For the text-containing cell, return its midpoint in [x, y] coordinate format. 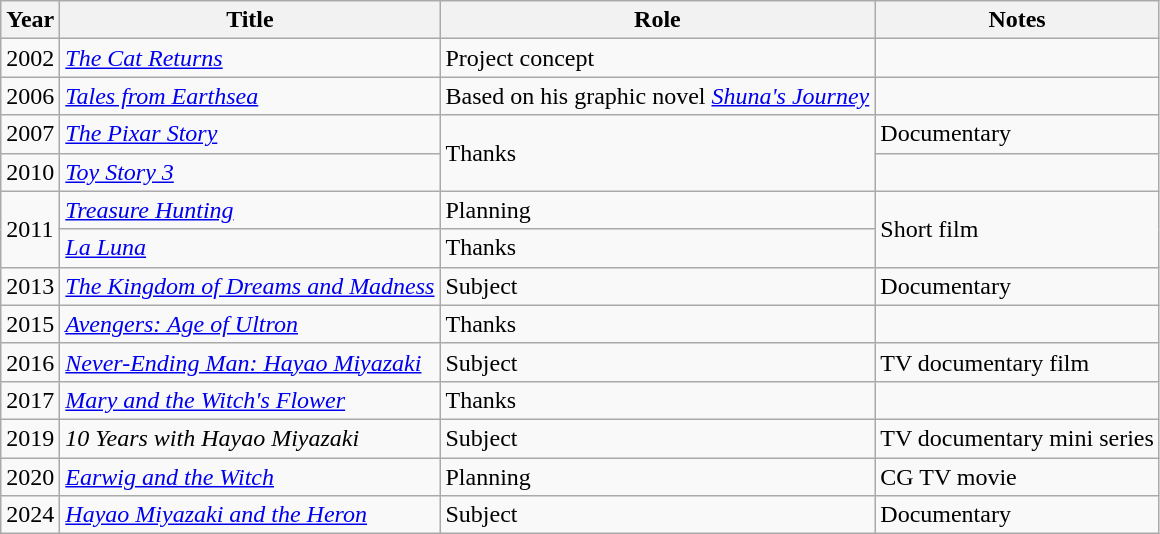
Toy Story 3 [250, 172]
Earwig and the Witch [250, 477]
CG TV movie [1018, 477]
TV documentary film [1018, 362]
2006 [30, 96]
Based on his graphic novel Shuna's Journey [658, 96]
Short film [1018, 229]
Title [250, 20]
2011 [30, 229]
2024 [30, 515]
La Luna [250, 248]
10 Years with Hayao Miyazaki [250, 438]
Hayao Miyazaki and the Heron [250, 515]
2015 [30, 324]
2019 [30, 438]
Mary and the Witch's Flower [250, 400]
2010 [30, 172]
2013 [30, 286]
Notes [1018, 20]
The Pixar Story [250, 134]
Role [658, 20]
Treasure Hunting [250, 210]
2016 [30, 362]
The Cat Returns [250, 58]
The Kingdom of Dreams and Madness [250, 286]
Never-Ending Man: Hayao Miyazaki [250, 362]
Year [30, 20]
2007 [30, 134]
2002 [30, 58]
2020 [30, 477]
2017 [30, 400]
TV documentary mini series [1018, 438]
Project concept [658, 58]
Avengers: Age of Ultron [250, 324]
Tales from Earthsea [250, 96]
